Capture the cell that displays the provided text and extract its [X, Y] central coordinate. 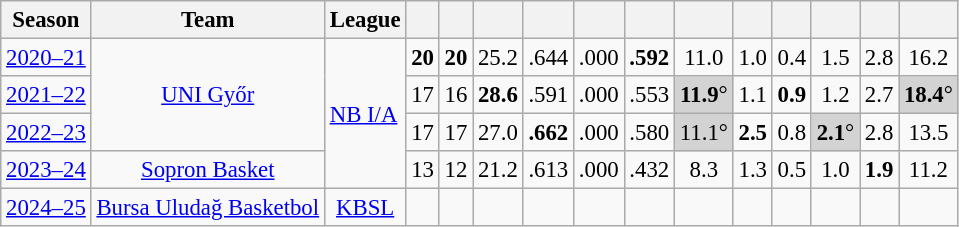
1.2 [835, 95]
11.9° [704, 95]
UNI Győr [208, 96]
0.5 [792, 170]
13 [422, 170]
2023–24 [46, 170]
0.9 [792, 95]
Team [208, 20]
.553 [649, 95]
.580 [649, 133]
11.2 [929, 170]
25.2 [498, 58]
.591 [548, 95]
.592 [649, 58]
KBSL [364, 208]
18.4° [929, 95]
1.5 [835, 58]
.613 [548, 170]
2.1° [835, 133]
2021–22 [46, 95]
16 [456, 95]
2.5 [752, 133]
.662 [548, 133]
0.8 [792, 133]
11.0 [704, 58]
1.9 [880, 170]
28.6 [498, 95]
Bursa Uludağ Basketbol [208, 208]
2020–21 [46, 58]
16.2 [929, 58]
League [364, 20]
NB I/A [364, 114]
Sopron Basket [208, 170]
2.7 [880, 95]
27.0 [498, 133]
.432 [649, 170]
8.3 [704, 170]
1.1 [752, 95]
0.4 [792, 58]
13.5 [929, 133]
12 [456, 170]
2024–25 [46, 208]
11.1° [704, 133]
.644 [548, 58]
1.3 [752, 170]
21.2 [498, 170]
2022–23 [46, 133]
Season [46, 20]
